Extract the [x, y] coordinate from the center of the cell holding the provided text.  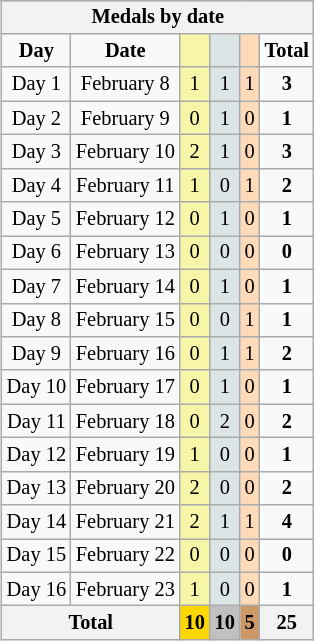
Medals by date [158, 17]
Day 8 [36, 320]
February 9 [126, 118]
Day 4 [36, 185]
Day 11 [36, 421]
February 12 [126, 219]
Day 3 [36, 152]
February 23 [126, 589]
February 18 [126, 421]
Day 16 [36, 589]
4 [287, 522]
25 [287, 623]
Day 2 [36, 118]
Day 1 [36, 84]
February 22 [126, 556]
February 21 [126, 522]
Day 5 [36, 219]
Day 7 [36, 286]
Day 6 [36, 253]
February 11 [126, 185]
February 17 [126, 387]
Date [126, 51]
Day 14 [36, 522]
Day 15 [36, 556]
February 13 [126, 253]
February 14 [126, 286]
February 10 [126, 152]
February 15 [126, 320]
February 8 [126, 84]
Day [36, 51]
5 [250, 623]
Day 13 [36, 488]
Day 10 [36, 387]
Day 9 [36, 354]
February 19 [126, 455]
Day 12 [36, 455]
February 20 [126, 488]
February 16 [126, 354]
